Extract the [X, Y] coordinate from the center of the cell holding the provided text.  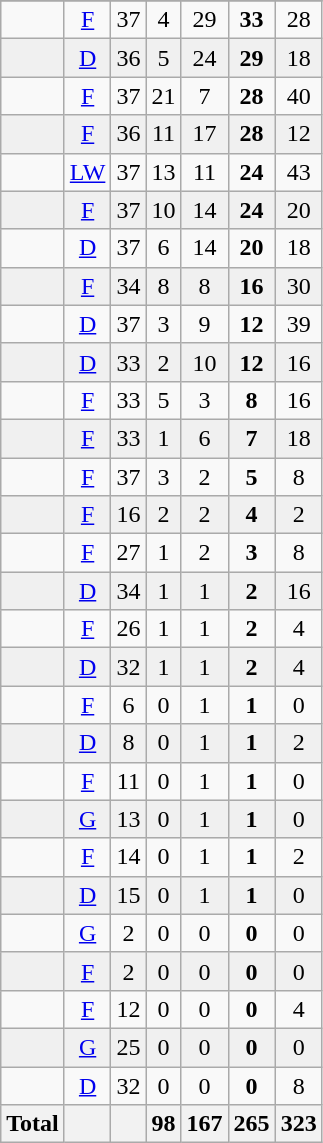
27 [128, 553]
17 [204, 134]
265 [252, 1124]
15 [128, 895]
39 [298, 324]
21 [164, 96]
30 [298, 286]
25 [128, 1047]
323 [298, 1124]
40 [298, 96]
LW [88, 172]
26 [128, 629]
9 [204, 324]
Total [33, 1124]
167 [204, 1124]
98 [164, 1124]
43 [298, 172]
